Search for the cell housing the specified text and yield its (X, Y) center coordinate. 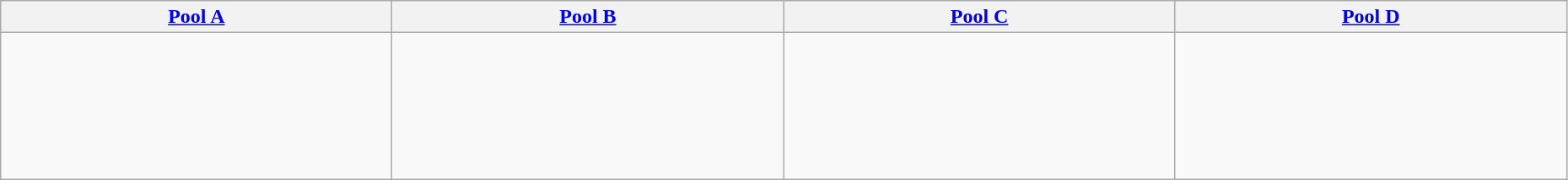
Pool A (197, 17)
Pool C (979, 17)
Pool B (588, 17)
Pool D (1371, 17)
